Find where the given text appears and provide that cell's center as (x, y) coordinate. 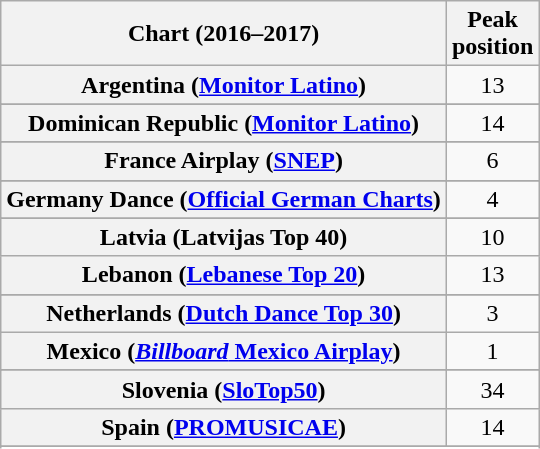
Argentina (Monitor Latino) (224, 85)
10 (492, 237)
Chart (2016–2017) (224, 34)
Slovenia (SloTop50) (224, 389)
3 (492, 313)
Spain (PROMUSICAE) (224, 427)
Latvia (Latvijas Top 40) (224, 237)
France Airplay (SNEP) (224, 161)
6 (492, 161)
1 (492, 351)
Mexico (Billboard Mexico Airplay) (224, 351)
Peak position (492, 34)
Lebanon (Lebanese Top 20) (224, 275)
Germany Dance (Official German Charts) (224, 199)
4 (492, 199)
34 (492, 389)
Netherlands (Dutch Dance Top 30) (224, 313)
Dominican Republic (Monitor Latino) (224, 123)
